Determine the (x, y) coordinate at the center of the cell enclosing the given text.  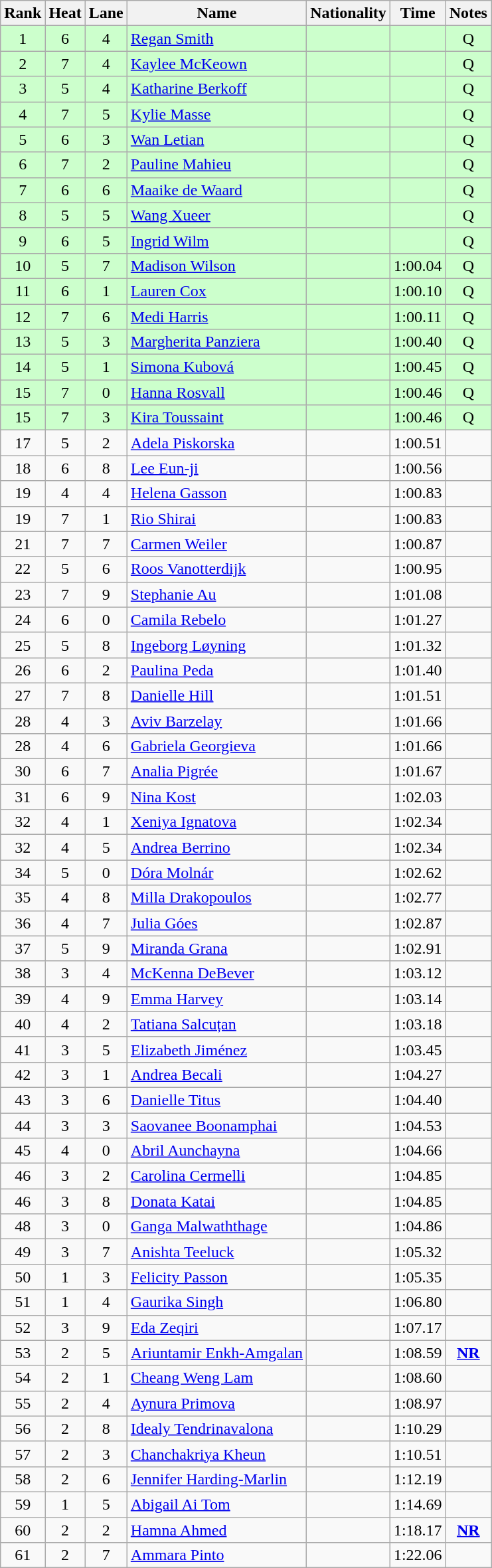
45 (23, 1151)
59 (23, 1504)
1:05.35 (418, 1277)
Dóra Molnár (216, 873)
1:05.32 (418, 1252)
49 (23, 1252)
Ganga Malwaththage (216, 1227)
Medi Harris (216, 317)
Rio Shirai (216, 519)
Danielle Hill (216, 695)
1:03.18 (418, 1024)
1:08.97 (418, 1403)
1:00.11 (418, 317)
Kaylee McKeown (216, 64)
Ariuntamir Enkh-Amgalan (216, 1353)
Aviv Barzelay (216, 721)
1:00.95 (418, 569)
17 (23, 443)
Rank (23, 13)
1:02.87 (418, 923)
Miranda Grana (216, 948)
1:06.80 (418, 1302)
Felicity Passon (216, 1277)
35 (23, 898)
1:08.60 (418, 1378)
Madison Wilson (216, 266)
1:00.40 (418, 342)
Paulina Peda (216, 670)
1:02.62 (418, 873)
13 (23, 342)
48 (23, 1227)
Analia Pigrée (216, 772)
McKenna DeBever (216, 974)
Danielle Titus (216, 1100)
60 (23, 1529)
1:01.40 (418, 670)
56 (23, 1429)
1:03.45 (418, 1049)
Elizabeth Jiménez (216, 1049)
40 (23, 1024)
Abril Aunchayna (216, 1151)
41 (23, 1049)
61 (23, 1555)
1:03.14 (418, 999)
Carmen Weiler (216, 544)
Tatiana Salcuțan (216, 1024)
Margherita Panziera (216, 342)
30 (23, 772)
1:02.77 (418, 898)
1:00.56 (418, 468)
Jennifer Harding-Marlin (216, 1479)
42 (23, 1075)
Chanchakriya Kheun (216, 1454)
1:04.53 (418, 1126)
37 (23, 948)
50 (23, 1277)
1:04.66 (418, 1151)
Xeniya Ignatova (216, 822)
1:01.27 (418, 620)
Katharine Berkoff (216, 89)
1:04.86 (418, 1227)
Hanna Rosvall (216, 392)
Maaike de Waard (216, 190)
Stephanie Au (216, 594)
18 (23, 468)
Lee Eun-ji (216, 468)
Lauren Cox (216, 291)
Pauline Mahieu (216, 165)
1:14.69 (418, 1504)
14 (23, 367)
23 (23, 594)
36 (23, 923)
1:10.51 (418, 1454)
Helena Gasson (216, 493)
Ingeborg Løyning (216, 645)
1:00.04 (418, 266)
1:01.32 (418, 645)
1:00.51 (418, 443)
57 (23, 1454)
Donata Katai (216, 1201)
34 (23, 873)
1:08.59 (418, 1353)
Abigail Ai Tom (216, 1504)
Eda Zeqiri (216, 1328)
1:01.08 (418, 594)
58 (23, 1479)
1:01.51 (418, 695)
Wang Xueer (216, 215)
53 (23, 1353)
Anishta Teeluck (216, 1252)
26 (23, 670)
1:00.10 (418, 291)
1:07.17 (418, 1328)
31 (23, 797)
43 (23, 1100)
1:04.27 (418, 1075)
Nina Kost (216, 797)
1:00.45 (418, 367)
Lane (106, 13)
54 (23, 1378)
1:18.17 (418, 1529)
Adela Piskorska (216, 443)
1:02.91 (418, 948)
10 (23, 266)
Gaurika Singh (216, 1302)
52 (23, 1328)
25 (23, 645)
Notes (468, 13)
1:03.12 (418, 974)
38 (23, 974)
1:02.03 (418, 797)
21 (23, 544)
55 (23, 1403)
24 (23, 620)
Time (418, 13)
Emma Harvey (216, 999)
Cheang Weng Lam (216, 1378)
1:10.29 (418, 1429)
Roos Vanotterdijk (216, 569)
Ingrid Wilm (216, 240)
Andrea Berrino (216, 847)
1:01.67 (418, 772)
1:22.06 (418, 1555)
Julia Góes (216, 923)
Carolina Cermelli (216, 1176)
44 (23, 1126)
Regan Smith (216, 39)
Ammara Pinto (216, 1555)
22 (23, 569)
Wan Letian (216, 139)
Saovanee Boonamphai (216, 1126)
27 (23, 695)
Heat (65, 13)
Milla Drakopoulos (216, 898)
Camila Rebelo (216, 620)
Nationality (349, 13)
1:00.87 (418, 544)
39 (23, 999)
Idealy Tendrinavalona (216, 1429)
Kylie Masse (216, 114)
Andrea Becali (216, 1075)
11 (23, 291)
Name (216, 13)
1:12.19 (418, 1479)
12 (23, 317)
Aynura Primova (216, 1403)
Hamna Ahmed (216, 1529)
51 (23, 1302)
Simona Kubová (216, 367)
Gabriela Georgieva (216, 746)
1:04.40 (418, 1100)
Kira Toussaint (216, 418)
